Search for the cell housing the specified text and yield its (X, Y) center coordinate. 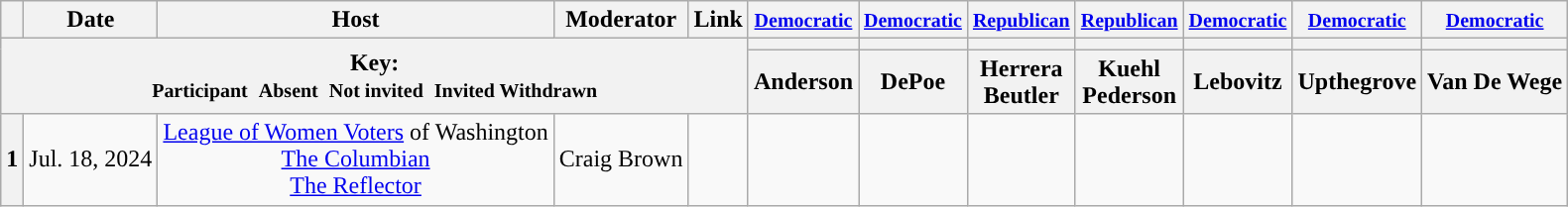
KuehlPederson (1129, 81)
Craig Brown (621, 159)
Upthegrove (1357, 81)
1 (12, 159)
Date (91, 20)
League of Women Voters of WashingtonThe ColumbianThe Reflector (355, 159)
Anderson (803, 81)
Key: Participant Absent Not invited Invited Withdrawn (375, 76)
Van De Wege (1496, 81)
Jul. 18, 2024 (91, 159)
Lebovitz (1238, 81)
DePoe (913, 81)
Moderator (621, 20)
HerreraBeutler (1022, 81)
Host (355, 20)
Link (718, 20)
